Scan for the cell matching the given text and deliver its (x, y) coordinate at center. 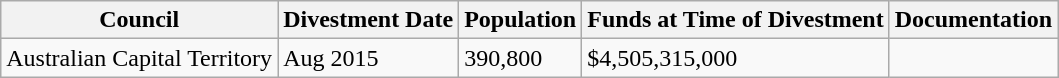
Divestment Date (368, 20)
Aug 2015 (368, 58)
Population (520, 20)
Australian Capital Territory (140, 58)
Funds at Time of Divestment (736, 20)
Council (140, 20)
390,800 (520, 58)
$4,505,315,000 (736, 58)
Documentation (973, 20)
